Extract the [X, Y] coordinate from the center of the cell holding the provided text.  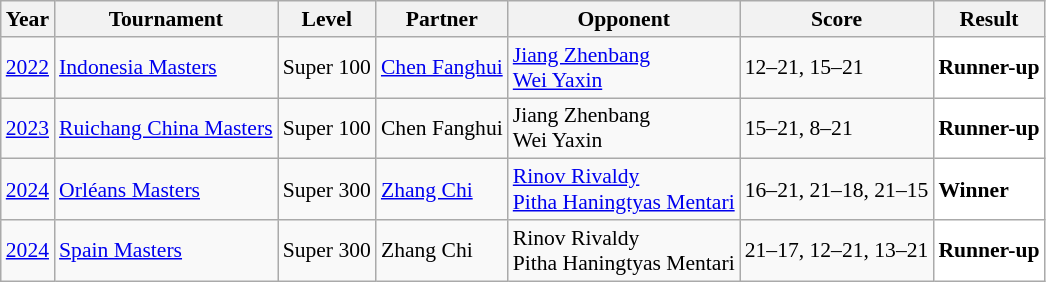
Spain Masters [166, 250]
Result [988, 19]
2023 [28, 128]
21–17, 12–21, 13–21 [837, 250]
Orléans Masters [166, 190]
Indonesia Masters [166, 68]
Winner [988, 190]
Year [28, 19]
Opponent [624, 19]
Ruichang China Masters [166, 128]
Tournament [166, 19]
Partner [442, 19]
Score [837, 19]
12–21, 15–21 [837, 68]
Level [327, 19]
15–21, 8–21 [837, 128]
16–21, 21–18, 21–15 [837, 190]
2022 [28, 68]
